Capture the cell that displays the provided text and extract its (X, Y) central coordinate. 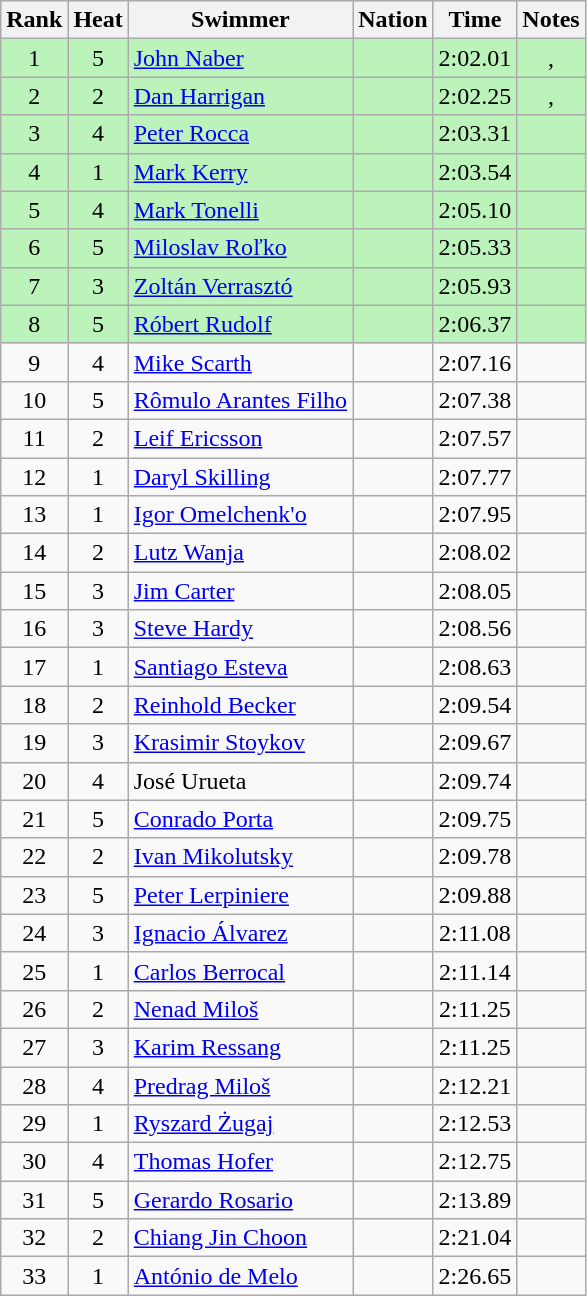
José Urueta (240, 781)
Zoltán Verrasztó (240, 286)
2:08.56 (475, 629)
Daryl Skilling (240, 477)
Gerardo Rosario (240, 1200)
Santiago Esteva (240, 667)
Jim Carter (240, 591)
2:11.08 (475, 933)
2:03.54 (475, 172)
6 (34, 248)
2:09.74 (475, 781)
2:06.37 (475, 324)
20 (34, 781)
31 (34, 1200)
2:07.77 (475, 477)
22 (34, 857)
9 (34, 362)
2:07.57 (475, 438)
28 (34, 1085)
2:09.75 (475, 819)
Mark Tonelli (240, 210)
Lutz Wanja (240, 553)
Nation (393, 20)
2:05.93 (475, 286)
Rômulo Arantes Filho (240, 400)
2:12.21 (475, 1085)
Ivan Mikolutsky (240, 857)
2:12.53 (475, 1124)
Karim Ressang (240, 1047)
Conrado Porta (240, 819)
John Naber (240, 58)
23 (34, 895)
21 (34, 819)
Ryszard Żugaj (240, 1124)
2:02.25 (475, 96)
19 (34, 743)
2:08.63 (475, 667)
25 (34, 971)
2:09.88 (475, 895)
30 (34, 1162)
8 (34, 324)
Notes (551, 20)
2:07.16 (475, 362)
2:05.10 (475, 210)
2:08.02 (475, 553)
2:12.75 (475, 1162)
29 (34, 1124)
13 (34, 515)
7 (34, 286)
2:21.04 (475, 1238)
Chiang Jin Choon (240, 1238)
2:11.14 (475, 971)
2:05.33 (475, 248)
Mark Kerry (240, 172)
Ignacio Álvarez (240, 933)
11 (34, 438)
2:09.54 (475, 705)
2:09.78 (475, 857)
Thomas Hofer (240, 1162)
2:26.65 (475, 1276)
António de Melo (240, 1276)
2:07.38 (475, 400)
Heat (98, 20)
2:09.67 (475, 743)
Rank (34, 20)
14 (34, 553)
24 (34, 933)
15 (34, 591)
Predrag Miloš (240, 1085)
26 (34, 1009)
Miloslav Roľko (240, 248)
Peter Lerpiniere (240, 895)
12 (34, 477)
16 (34, 629)
27 (34, 1047)
Leif Ericsson (240, 438)
10 (34, 400)
Carlos Berrocal (240, 971)
32 (34, 1238)
17 (34, 667)
Reinhold Becker (240, 705)
Mike Scarth (240, 362)
2:03.31 (475, 134)
2:08.05 (475, 591)
Swimmer (240, 20)
33 (34, 1276)
Time (475, 20)
Igor Omelchenk'o (240, 515)
2:02.01 (475, 58)
Róbert Rudolf (240, 324)
Steve Hardy (240, 629)
Krasimir Stoykov (240, 743)
2:13.89 (475, 1200)
Nenad Miloš (240, 1009)
Peter Rocca (240, 134)
2:07.95 (475, 515)
Dan Harrigan (240, 96)
18 (34, 705)
